From the cell containing the given text, extract its center point as [x, y] coordinate. 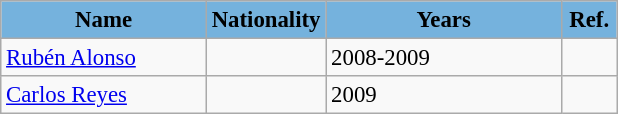
Nationality [266, 20]
Name [104, 20]
Years [444, 20]
2008-2009 [444, 58]
2009 [444, 95]
Rubén Alonso [104, 58]
Ref. [589, 20]
Carlos Reyes [104, 95]
